Return the [x, y] coordinate for the center point of the cell that contains the specified text.  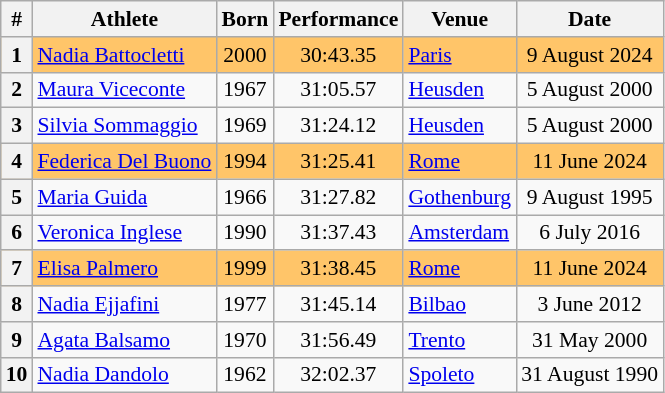
Date [590, 19]
Paris [460, 55]
1966 [244, 197]
5 [17, 197]
1994 [244, 162]
Born [244, 19]
31:27.82 [338, 197]
1990 [244, 233]
9 August 1995 [590, 197]
1 [17, 55]
6 [17, 233]
Silvia Sommaggio [124, 126]
30:43.35 [338, 55]
1962 [244, 375]
Spoleto [460, 375]
1999 [244, 269]
1969 [244, 126]
# [17, 19]
Nadia Ejjafini [124, 304]
Athlete [124, 19]
31:38.45 [338, 269]
31:24.12 [338, 126]
Venue [460, 19]
1970 [244, 340]
Nadia Battocletti [124, 55]
1977 [244, 304]
2000 [244, 55]
9 [17, 340]
31:37.43 [338, 233]
3 [17, 126]
Amsterdam [460, 233]
Agata Balsamo [124, 340]
2 [17, 90]
Trento [460, 340]
7 [17, 269]
Federica Del Buono [124, 162]
Maria Guida [124, 197]
31:05.57 [338, 90]
9 August 2024 [590, 55]
1967 [244, 90]
31 August 1990 [590, 375]
Elisa Palmero [124, 269]
4 [17, 162]
10 [17, 375]
31:45.14 [338, 304]
Gothenburg [460, 197]
Maura Viceconte [124, 90]
Veronica Inglese [124, 233]
Nadia Dandolo [124, 375]
32:02.37 [338, 375]
31:56.49 [338, 340]
6 July 2016 [590, 233]
3 June 2012 [590, 304]
Performance [338, 19]
31 May 2000 [590, 340]
Bilbao [460, 304]
8 [17, 304]
31:25.41 [338, 162]
